Return the [X, Y] coordinate for the center point of the cell that contains the specified text.  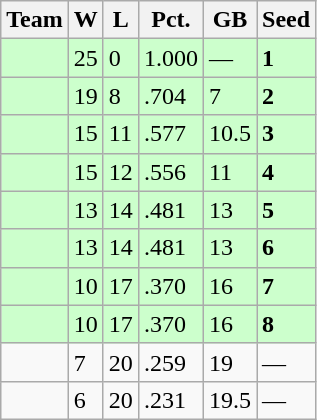
.259 [170, 362]
.577 [170, 134]
5 [286, 210]
.556 [170, 172]
L [120, 20]
0 [120, 58]
10.5 [230, 134]
W [86, 20]
12 [120, 172]
.704 [170, 96]
19.5 [230, 400]
25 [86, 58]
Team [35, 20]
.231 [170, 400]
1 [286, 58]
1.000 [170, 58]
2 [286, 96]
4 [286, 172]
GB [230, 20]
Pct. [170, 20]
Seed [286, 20]
3 [286, 134]
